Return [X, Y] of the center of cell containing provided text 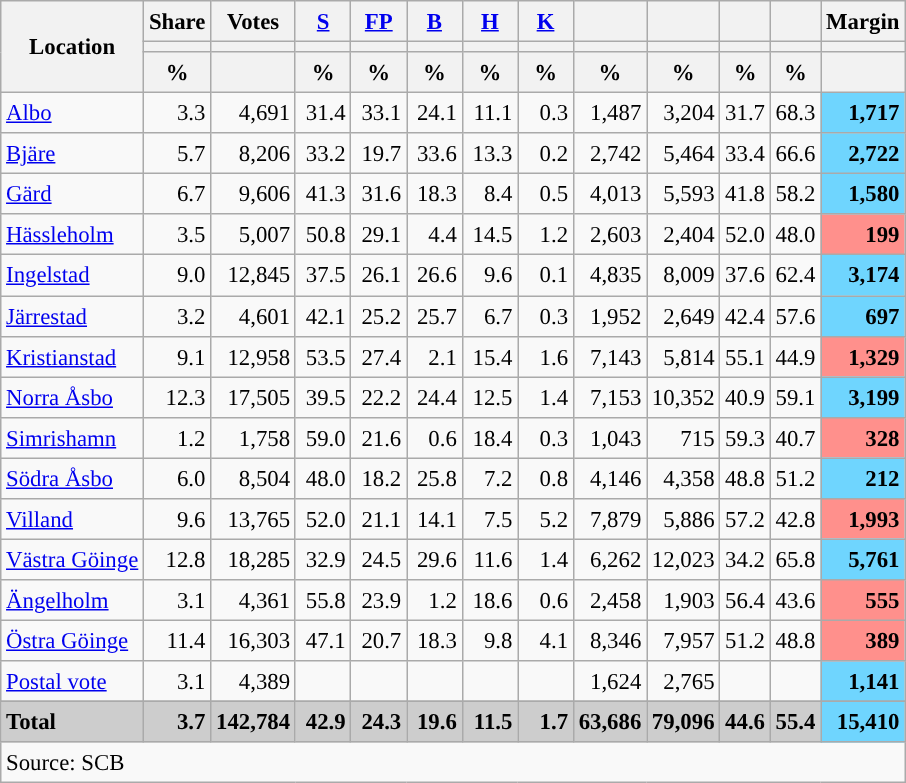
1,903 [684, 600]
37.6 [745, 276]
1,717 [863, 114]
4.1 [546, 640]
12.8 [178, 560]
4,361 [254, 600]
2,603 [610, 234]
12,845 [254, 276]
18.4 [490, 438]
11.1 [490, 114]
Bjäre [72, 154]
42.1 [323, 316]
Share [178, 22]
56.4 [745, 600]
20.7 [379, 640]
Villand [72, 520]
66.6 [795, 154]
142,784 [254, 722]
9.1 [178, 356]
5,886 [684, 520]
33.6 [435, 154]
389 [863, 640]
1,580 [863, 194]
18,285 [254, 560]
63,686 [610, 722]
4,389 [254, 682]
39.5 [323, 398]
4,601 [254, 316]
7,957 [684, 640]
24.5 [379, 560]
53.5 [323, 356]
1,487 [610, 114]
3.5 [178, 234]
6.0 [178, 478]
1,624 [610, 682]
62.4 [795, 276]
697 [863, 316]
65.8 [795, 560]
57.2 [745, 520]
0.2 [546, 154]
43.6 [795, 600]
Kristianstad [72, 356]
3,174 [863, 276]
44.9 [795, 356]
19.6 [435, 722]
55.8 [323, 600]
13,765 [254, 520]
2,649 [684, 316]
4,835 [610, 276]
Gärd [72, 194]
41.8 [745, 194]
Norra Åsbo [72, 398]
Albo [72, 114]
Hässleholm [72, 234]
55.4 [795, 722]
B [435, 22]
59.0 [323, 438]
Postal vote [72, 682]
1,141 [863, 682]
12,958 [254, 356]
19.7 [379, 154]
K [546, 22]
32.9 [323, 560]
4,013 [610, 194]
4,146 [610, 478]
13.3 [490, 154]
9.8 [490, 640]
1,329 [863, 356]
1,758 [254, 438]
37.5 [323, 276]
3.7 [178, 722]
0.5 [546, 194]
1,043 [610, 438]
Location [72, 47]
41.3 [323, 194]
2,722 [863, 154]
25.2 [379, 316]
8.4 [490, 194]
10,352 [684, 398]
5,007 [254, 234]
33.2 [323, 154]
11.4 [178, 640]
8,009 [684, 276]
2,765 [684, 682]
715 [684, 438]
199 [863, 234]
47.1 [323, 640]
5,593 [684, 194]
55.1 [745, 356]
25.8 [435, 478]
Östra Göinge [72, 640]
6,262 [610, 560]
40.9 [745, 398]
12.5 [490, 398]
68.3 [795, 114]
33.4 [745, 154]
Järrestad [72, 316]
34.2 [745, 560]
15.4 [490, 356]
17,505 [254, 398]
7,153 [610, 398]
7.5 [490, 520]
25.7 [435, 316]
42.4 [745, 316]
Västra Göinge [72, 560]
29.1 [379, 234]
Ängelholm [72, 600]
42.8 [795, 520]
5,464 [684, 154]
21.1 [379, 520]
9,606 [254, 194]
2,742 [610, 154]
26.1 [379, 276]
59.3 [745, 438]
H [490, 22]
11.6 [490, 560]
0.8 [546, 478]
1.6 [546, 356]
0.1 [546, 276]
79,096 [684, 722]
3,199 [863, 398]
33.1 [379, 114]
7,879 [610, 520]
8,346 [610, 640]
24.3 [379, 722]
58.2 [795, 194]
9.0 [178, 276]
Source: SCB [453, 762]
4.4 [435, 234]
8,504 [254, 478]
1,993 [863, 520]
24.1 [435, 114]
4,691 [254, 114]
1,952 [610, 316]
15,410 [863, 722]
22.2 [379, 398]
3,204 [684, 114]
4,358 [684, 478]
59.1 [795, 398]
Votes [254, 22]
5,814 [684, 356]
11.5 [490, 722]
31.4 [323, 114]
21.6 [379, 438]
2,458 [610, 600]
44.6 [745, 722]
8,206 [254, 154]
3.2 [178, 316]
18.6 [490, 600]
FP [379, 22]
14.5 [490, 234]
2,404 [684, 234]
7.2 [490, 478]
Simrishamn [72, 438]
42.9 [323, 722]
2.1 [435, 356]
555 [863, 600]
1.7 [546, 722]
7,143 [610, 356]
57.6 [795, 316]
12,023 [684, 560]
18.2 [379, 478]
Ingelstad [72, 276]
16,303 [254, 640]
5,761 [863, 560]
29.6 [435, 560]
3.3 [178, 114]
40.7 [795, 438]
31.7 [745, 114]
31.6 [379, 194]
23.9 [379, 600]
5.2 [546, 520]
12.3 [178, 398]
Margin [863, 22]
Total [72, 722]
Södra Åsbo [72, 478]
14.1 [435, 520]
5.7 [178, 154]
212 [863, 478]
26.6 [435, 276]
27.4 [379, 356]
24.4 [435, 398]
328 [863, 438]
50.8 [323, 234]
S [323, 22]
